Scan for the cell matching the given text and deliver its [x, y] coordinate at center. 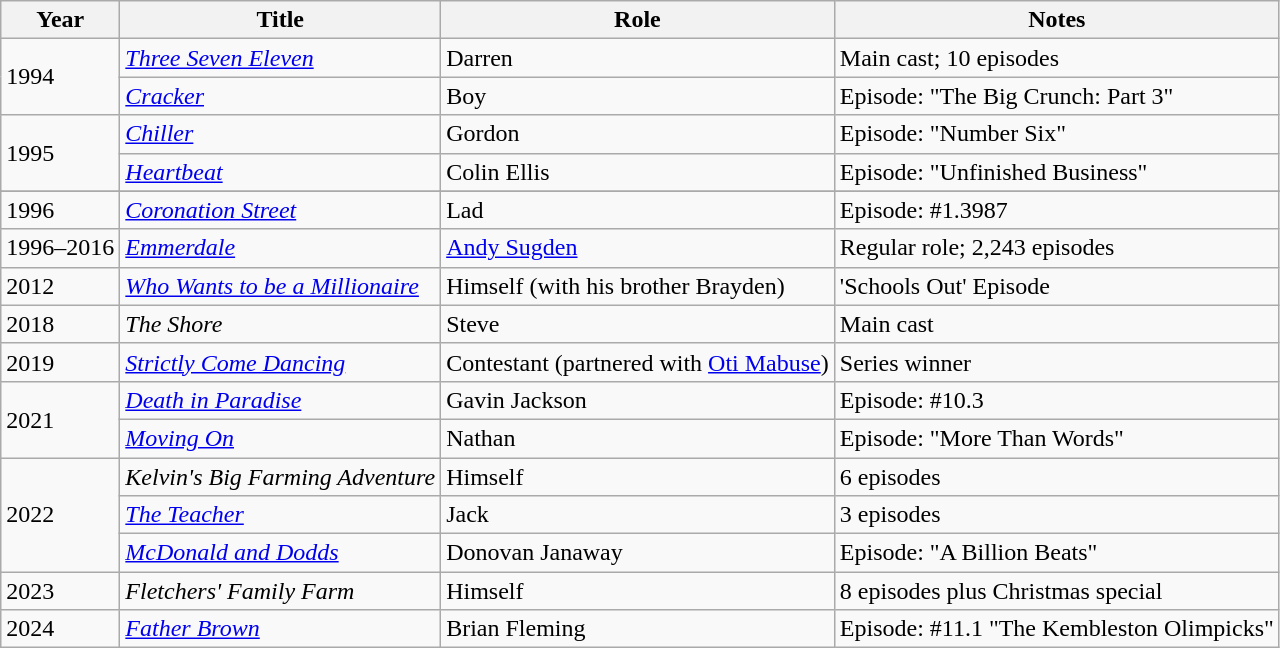
Steve [638, 324]
Nathan [638, 438]
2012 [60, 286]
Gavin Jackson [638, 400]
Emmerdale [280, 248]
Coronation Street [280, 210]
Episode: "Unfinished Business" [1056, 172]
1996–2016 [60, 248]
Himself (with his brother Brayden) [638, 286]
2022 [60, 515]
Strictly Come Dancing [280, 362]
Brian Fleming [638, 629]
Title [280, 20]
Donovan Janaway [638, 553]
1994 [60, 77]
2019 [60, 362]
Year [60, 20]
Father Brown [280, 629]
Lad [638, 210]
1995 [60, 153]
Main cast; 10 episodes [1056, 58]
Episode: #10.3 [1056, 400]
Boy [638, 96]
Death in Paradise [280, 400]
2021 [60, 419]
Series winner [1056, 362]
3 episodes [1056, 515]
Episode: "The Big Crunch: Part 3" [1056, 96]
Colin Ellis [638, 172]
The Teacher [280, 515]
1996 [60, 210]
Role [638, 20]
6 episodes [1056, 477]
Chiller [280, 134]
Three Seven Eleven [280, 58]
8 episodes plus Christmas special [1056, 591]
Episode: "Number Six" [1056, 134]
Main cast [1056, 324]
Episode: "A Billion Beats" [1056, 553]
Notes [1056, 20]
2018 [60, 324]
Heartbeat [280, 172]
Andy Sugden [638, 248]
Kelvin's Big Farming Adventure [280, 477]
2024 [60, 629]
Episode: "More Than Words" [1056, 438]
'Schools Out' Episode [1056, 286]
The Shore [280, 324]
Who Wants to be a Millionaire [280, 286]
Episode: #11.1 "The Kembleston Olimpicks" [1056, 629]
Darren [638, 58]
Contestant (partnered with Oti Mabuse) [638, 362]
McDonald and Dodds [280, 553]
Moving On [280, 438]
Jack [638, 515]
Fletchers' Family Farm [280, 591]
Cracker [280, 96]
Episode: #1.3987 [1056, 210]
Regular role; 2,243 episodes [1056, 248]
Gordon [638, 134]
2023 [60, 591]
